Locate the cell with the specified text and output its [x, y] center coordinate. 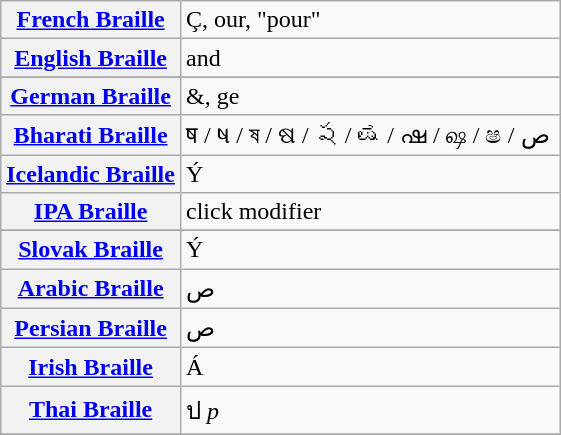
Slovak Braille [91, 250]
Icelandic Braille [91, 173]
Ç, our, "pour" [370, 20]
and [370, 58]
Persian Braille [91, 328]
&, ge [370, 96]
Irish Braille [91, 367]
Arabic Braille [91, 289]
ष / ષ / ষ / ଷ / ష / ಷ / ഷ / ஷ / ෂ / ص ‎ [370, 135]
English Braille [91, 58]
French Braille [91, 20]
Thai Braille [91, 410]
German Braille [91, 96]
Bharati Braille [91, 135]
IPA Braille [91, 212]
Á [370, 367]
click modifier [370, 212]
ป p [370, 410]
